Return [x, y] of the center of cell containing provided text 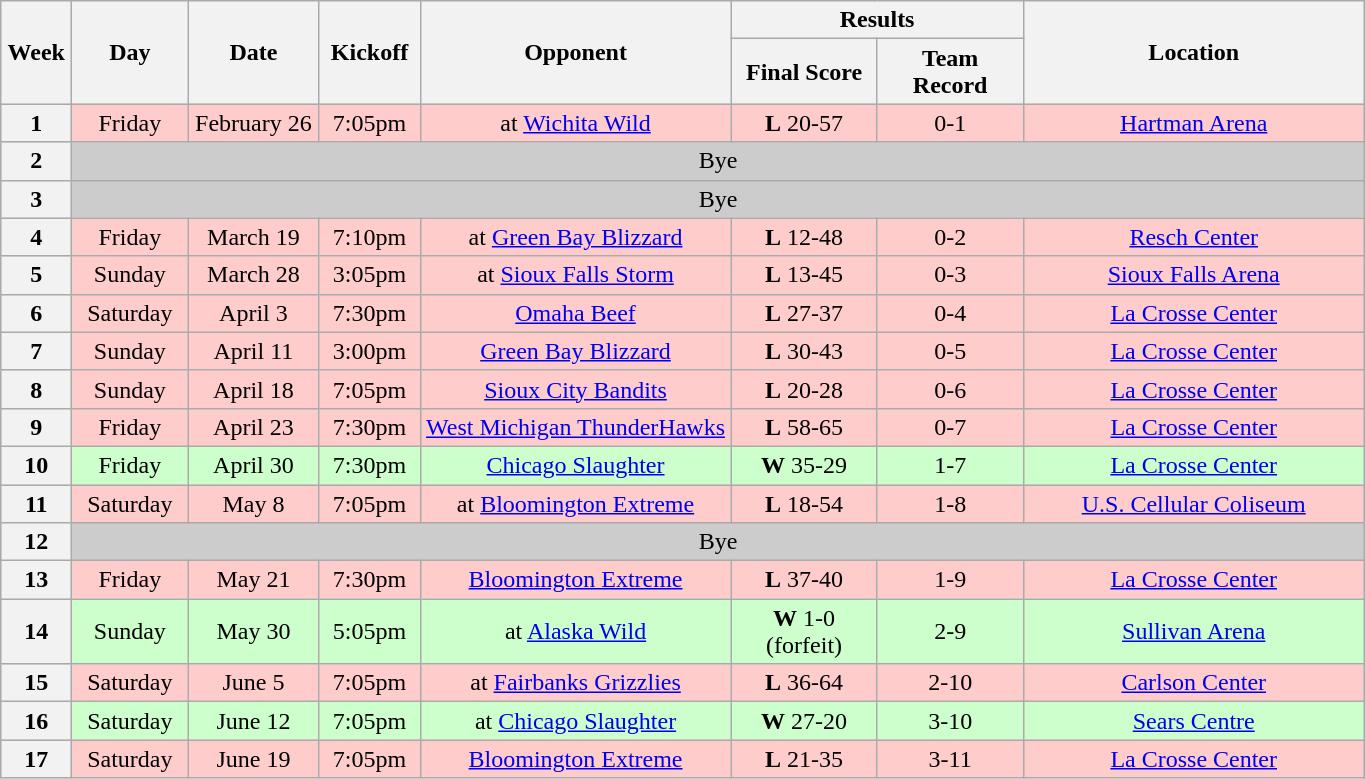
0-1 [950, 123]
0-4 [950, 313]
1-7 [950, 465]
9 [36, 427]
5 [36, 275]
L 58-65 [804, 427]
at Fairbanks Grizzlies [576, 683]
Opponent [576, 52]
at Sioux Falls Storm [576, 275]
3 [36, 199]
at Alaska Wild [576, 632]
3-11 [950, 759]
1-9 [950, 580]
L 30-43 [804, 351]
Chicago Slaughter [576, 465]
10 [36, 465]
0-5 [950, 351]
May 8 [254, 503]
March 28 [254, 275]
3:05pm [370, 275]
0-3 [950, 275]
Results [877, 20]
4 [36, 237]
12 [36, 542]
7 [36, 351]
Hartman Arena [1194, 123]
Carlson Center [1194, 683]
13 [36, 580]
1 [36, 123]
L 27-37 [804, 313]
Sioux City Bandits [576, 389]
W 1-0 (forfeit) [804, 632]
Date [254, 52]
2 [36, 161]
Sullivan Arena [1194, 632]
16 [36, 721]
L 12-48 [804, 237]
Day [130, 52]
May 30 [254, 632]
June 19 [254, 759]
April 23 [254, 427]
11 [36, 503]
17 [36, 759]
L 20-28 [804, 389]
Kickoff [370, 52]
Omaha Beef [576, 313]
February 26 [254, 123]
U.S. Cellular Coliseum [1194, 503]
West Michigan ThunderHawks [576, 427]
L 36-64 [804, 683]
L 37-40 [804, 580]
Sears Centre [1194, 721]
3:00pm [370, 351]
2-10 [950, 683]
L 18-54 [804, 503]
Team Record [950, 72]
April 30 [254, 465]
at Chicago Slaughter [576, 721]
Resch Center [1194, 237]
1-8 [950, 503]
3-10 [950, 721]
15 [36, 683]
0-7 [950, 427]
14 [36, 632]
5:05pm [370, 632]
April 11 [254, 351]
6 [36, 313]
2-9 [950, 632]
8 [36, 389]
June 5 [254, 683]
7:10pm [370, 237]
L 20-57 [804, 123]
Sioux Falls Arena [1194, 275]
L 21-35 [804, 759]
W 35-29 [804, 465]
Final Score [804, 72]
at Bloomington Extreme [576, 503]
at Wichita Wild [576, 123]
April 3 [254, 313]
April 18 [254, 389]
0-6 [950, 389]
June 12 [254, 721]
March 19 [254, 237]
at Green Bay Blizzard [576, 237]
Green Bay Blizzard [576, 351]
Location [1194, 52]
L 13-45 [804, 275]
W 27-20 [804, 721]
0-2 [950, 237]
Week [36, 52]
May 21 [254, 580]
